Return (x, y) of the center of cell containing provided text 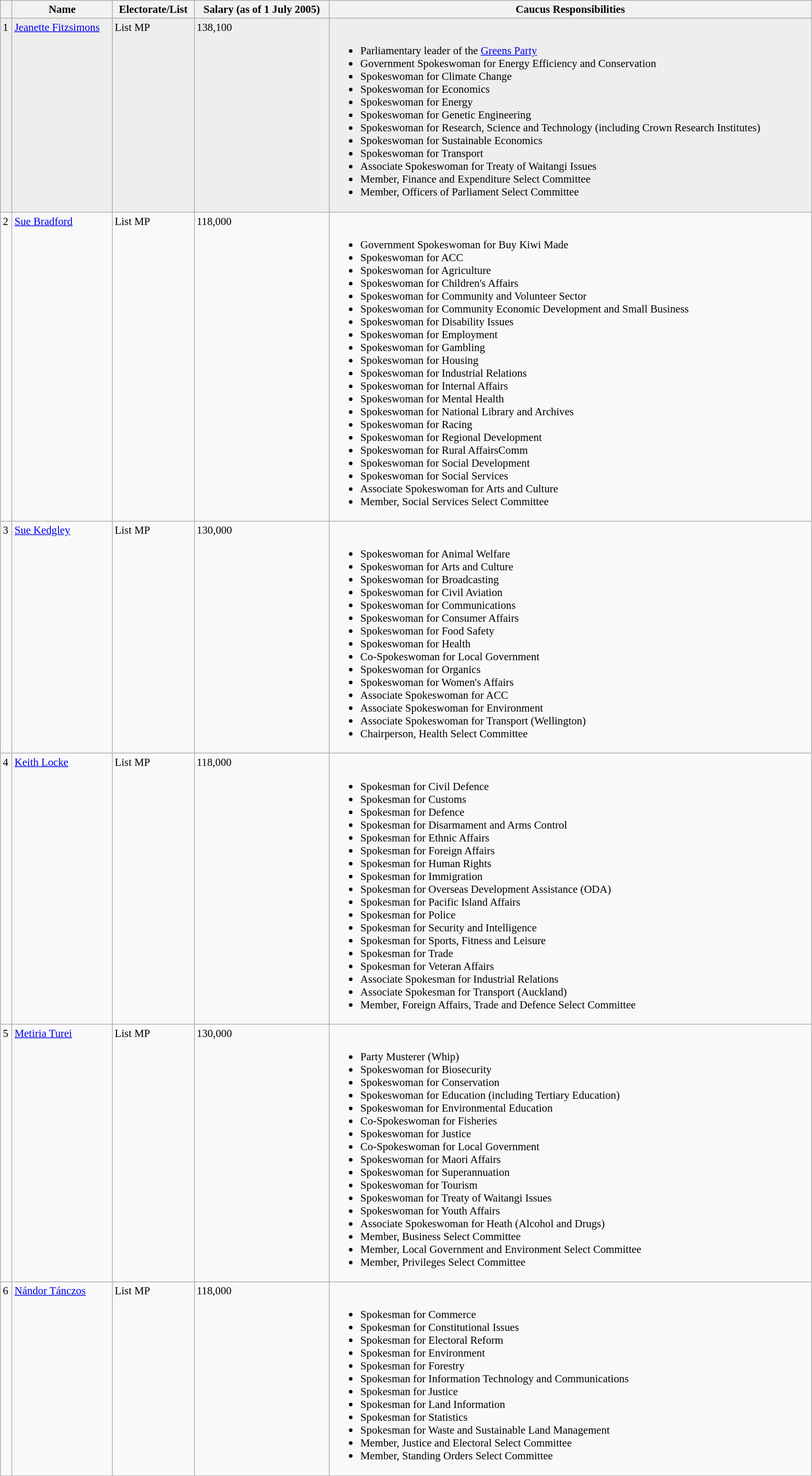
Name (62, 10)
Salary (as of 1 July 2005) (262, 10)
Jeanette Fitzsimons (62, 115)
Metiria Turei (62, 1153)
138,100 (262, 115)
Keith Locke (62, 889)
Nándor Tánczos (62, 1378)
Caucus Responsibilities (570, 10)
Sue Bradford (62, 367)
Electorate/List (153, 10)
1 (6, 115)
3 (6, 637)
6 (6, 1378)
4 (6, 889)
2 (6, 367)
5 (6, 1153)
Sue Kedgley (62, 637)
